From the cell containing the given text, extract its center point as (x, y) coordinate. 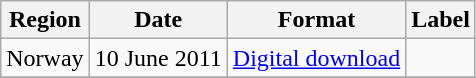
Format (316, 20)
10 June 2011 (158, 58)
Label (441, 20)
Digital download (316, 58)
Date (158, 20)
Region (45, 20)
Norway (45, 58)
